For the text-containing cell, return its midpoint in [X, Y] coordinate format. 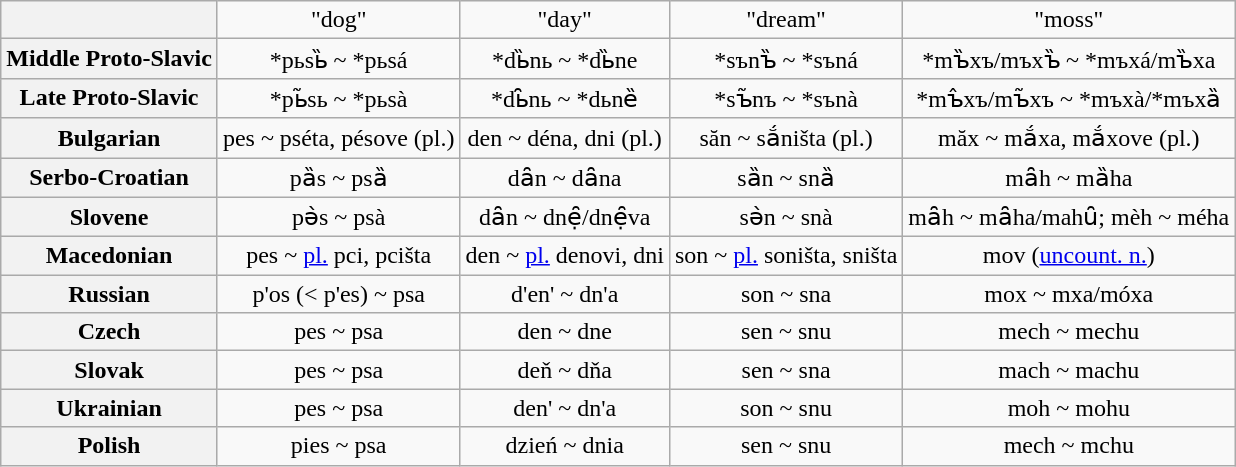
pȁs ~ psȁ [338, 178]
Late Proto-Slavic [110, 98]
son ~ snu [786, 408]
Ukrainian [110, 408]
sȁn ~ snȁ [786, 178]
mȃh ~ mȁha [1069, 178]
pes ~ pséta, pésove (pl.) [338, 138]
*dь̑nь ~ *dьnȅ [564, 98]
dzień ~ dnia [564, 446]
*mъ̏xъ/mъxъ̏ ~ *mъxá/mъ̏xa [1069, 59]
*mъ̂xъ/mъ̃xъ ~ *mъxà/*mъxȁ [1069, 98]
mech ~ mchu [1069, 446]
deň ~ dňa [564, 370]
Middle Proto-Slavic [110, 59]
den ~ déna, dni (pl.) [564, 138]
săn ~ sắništa (pl.) [786, 138]
mov (uncount. n.) [1069, 256]
Slovak [110, 370]
moh ~ mohu [1069, 408]
"day" [564, 20]
"dog" [338, 20]
son ~ sna [786, 294]
mȃh ~ mȃha/mahȗ; mèh ~ méha [1069, 217]
p'os (< p'es) ~ psa [338, 294]
den ~ pl. denovi, dni [564, 256]
*dь̏nь ~ *dь̏ne [564, 59]
mach ~ machu [1069, 370]
*sъnъ̏ ~ *sъná [786, 59]
pes ~ pl. pci, pcišta [338, 256]
mox ~ mxa/móxa [1069, 294]
*pьsь̏ ~ *pьsá [338, 59]
sen ~ sna [786, 370]
sǝ̀n ~ snà [786, 217]
*sъ̃nъ ~ *sъnà [786, 98]
Macedonian [110, 256]
mech ~ mechu [1069, 332]
"moss" [1069, 20]
d'en' ~ dn'a [564, 294]
Serbo-Croatian [110, 178]
den' ~ dn'a [564, 408]
măx ~ mắxa, mắxove (pl.) [1069, 138]
pǝ̀s ~ psà [338, 217]
den ~ dne [564, 332]
dȃn ~ dȃna [564, 178]
son ~ pl. soništa, sništa [786, 256]
Bulgarian [110, 138]
pies ~ psa [338, 446]
Slovene [110, 217]
"dream" [786, 20]
*pь̃sь ~ *pьsà [338, 98]
Polish [110, 446]
Czech [110, 332]
Russian [110, 294]
dȃn ~ dnẹ̑/dnẹ̑va [564, 217]
